Detect which cell encompasses the target text, then output its (x, y) center coordinate. 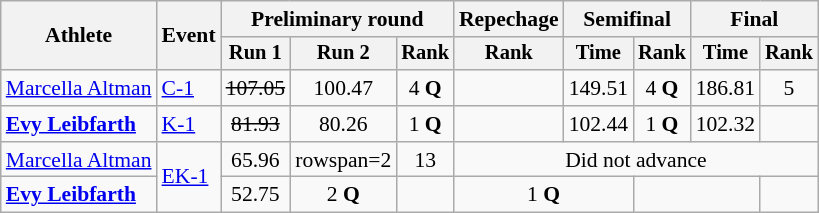
EK-1 (189, 178)
Event (189, 36)
rowspan=2 (343, 160)
5 (789, 88)
2 Q (343, 195)
80.26 (343, 124)
Athlete (79, 36)
13 (425, 160)
Final (754, 19)
149.51 (598, 88)
102.44 (598, 124)
Run 2 (343, 54)
107.05 (256, 88)
C-1 (189, 88)
65.96 (256, 160)
Preliminary round (338, 19)
100.47 (343, 88)
102.32 (726, 124)
52.75 (256, 195)
Run 1 (256, 54)
Repechage (509, 19)
Semifinal (628, 19)
186.81 (726, 88)
K-1 (189, 124)
Did not advance (636, 160)
81.93 (256, 124)
